Detect which cell encompasses the target text, then output its (X, Y) center coordinate. 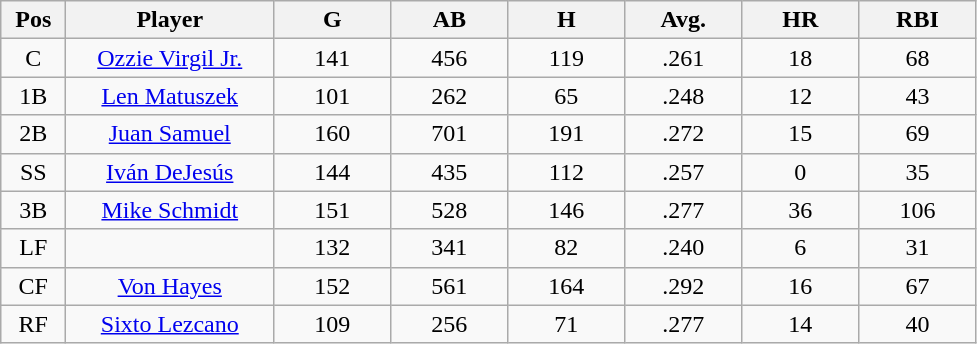
101 (332, 96)
112 (566, 172)
Juan Samuel (170, 134)
.261 (684, 58)
262 (450, 96)
561 (450, 286)
456 (450, 58)
3B (34, 210)
SS (34, 172)
119 (566, 58)
1B (34, 96)
G (332, 20)
0 (800, 172)
12 (800, 96)
6 (800, 248)
109 (332, 324)
Avg. (684, 20)
65 (566, 96)
35 (918, 172)
Player (170, 20)
.240 (684, 248)
RF (34, 324)
69 (918, 134)
Len Matuszek (170, 96)
528 (450, 210)
2B (34, 134)
68 (918, 58)
40 (918, 324)
151 (332, 210)
106 (918, 210)
AB (450, 20)
CF (34, 286)
HR (800, 20)
16 (800, 286)
.272 (684, 134)
Von Hayes (170, 286)
RBI (918, 20)
.292 (684, 286)
341 (450, 248)
256 (450, 324)
Ozzie Virgil Jr. (170, 58)
152 (332, 286)
82 (566, 248)
14 (800, 324)
701 (450, 134)
15 (800, 134)
146 (566, 210)
.257 (684, 172)
36 (800, 210)
Mike Schmidt (170, 210)
141 (332, 58)
132 (332, 248)
31 (918, 248)
C (34, 58)
71 (566, 324)
Iván DeJesús (170, 172)
435 (450, 172)
144 (332, 172)
Pos (34, 20)
43 (918, 96)
Sixto Lezcano (170, 324)
.248 (684, 96)
18 (800, 58)
LF (34, 248)
67 (918, 286)
164 (566, 286)
191 (566, 134)
160 (332, 134)
H (566, 20)
